Identify which cell holds the provided text, then report its (x, y) central coordinate. 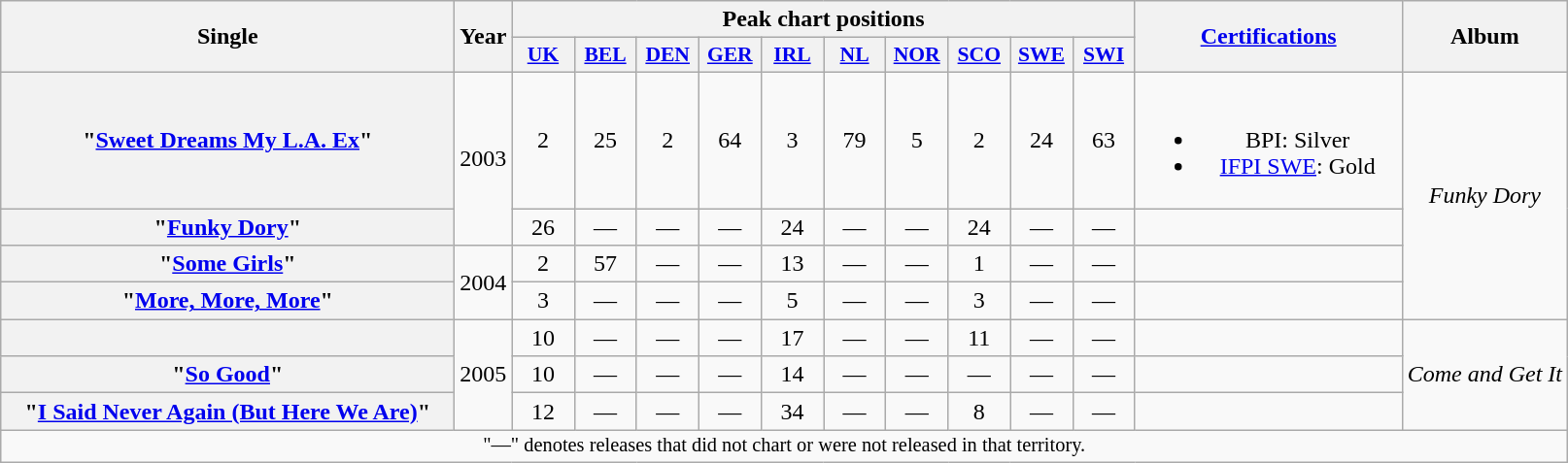
NL (855, 55)
Year (484, 37)
"Funky Dory" (227, 226)
"Sweet Dreams My L.A. Ex" (227, 140)
11 (979, 338)
26 (543, 226)
1 (979, 264)
2003 (484, 158)
25 (605, 140)
"More, More, More" (227, 301)
SWI (1104, 55)
UK (543, 55)
GER (730, 55)
Peak chart positions (824, 19)
"—" denotes releases that did not chart or were not released in that territory. (785, 446)
Album (1484, 37)
34 (792, 412)
"I Said Never Again (But Here We Are)" (227, 412)
Certifications (1269, 37)
Single (227, 37)
57 (605, 264)
17 (792, 338)
SCO (979, 55)
"So Good" (227, 375)
2005 (484, 375)
Come and Get It (1484, 375)
BPI: SilverIFPI SWE: Gold (1269, 140)
8 (979, 412)
14 (792, 375)
IRL (792, 55)
SWE (1041, 55)
79 (855, 140)
BEL (605, 55)
NOR (917, 55)
64 (730, 140)
"Some Girls" (227, 264)
13 (792, 264)
DEN (667, 55)
2004 (484, 282)
Funky Dory (1484, 195)
63 (1104, 140)
12 (543, 412)
